Capture the cell that displays the provided text and extract its (x, y) central coordinate. 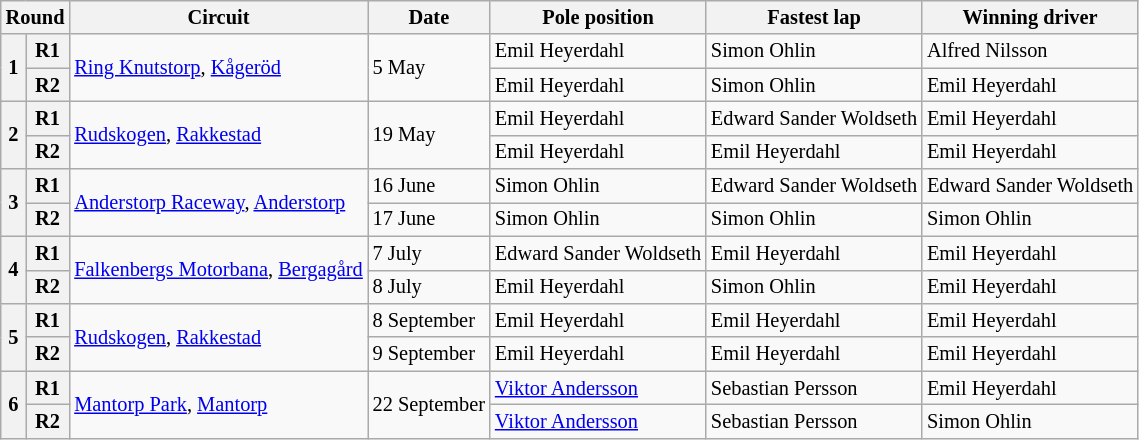
Mantorp Park, Mantorp (218, 404)
Winning driver (1030, 17)
Ring Knutstorp, Kågeröd (218, 68)
22 September (429, 404)
Round (36, 17)
Date (429, 17)
Pole position (598, 17)
1 (14, 68)
Fastest lap (814, 17)
Falkenbergs Motorbana, Bergagård (218, 270)
19 May (429, 134)
5 (14, 336)
4 (14, 270)
2 (14, 134)
Alfred Nilsson (1030, 51)
6 (14, 404)
5 May (429, 68)
Anderstorp Raceway, Anderstorp (218, 202)
8 July (429, 287)
7 July (429, 253)
16 June (429, 186)
3 (14, 202)
9 September (429, 354)
Circuit (218, 17)
8 September (429, 320)
17 June (429, 219)
